Find where the given text appears and provide that cell's center as (x, y) coordinate. 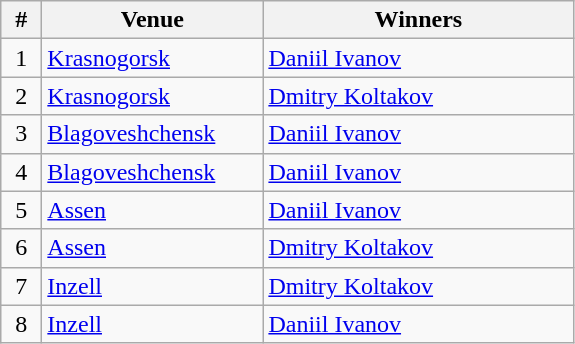
7 (22, 286)
6 (22, 248)
# (22, 20)
Winners (418, 20)
8 (22, 324)
3 (22, 134)
Venue (152, 20)
4 (22, 172)
1 (22, 58)
2 (22, 96)
5 (22, 210)
